Pinpoint the cell where the given text exists, returning its [x, y] midpoint coordinate. 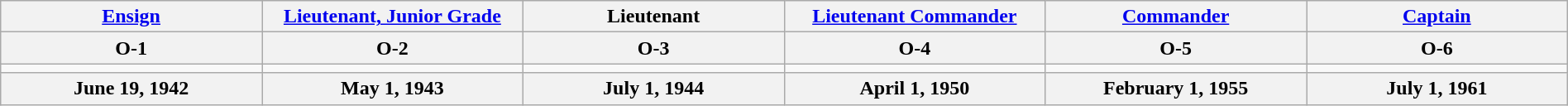
Commander [1176, 17]
O-2 [392, 48]
O-5 [1176, 48]
July 1, 1944 [653, 89]
Ensign [131, 17]
February 1, 1955 [1176, 89]
O-4 [915, 48]
May 1, 1943 [392, 89]
Lieutenant [653, 17]
Lieutenant, Junior Grade [392, 17]
O-1 [131, 48]
July 1, 1961 [1437, 89]
O-3 [653, 48]
O-6 [1437, 48]
April 1, 1950 [915, 89]
Captain [1437, 17]
June 19, 1942 [131, 89]
Lieutenant Commander [915, 17]
